Return [x, y] of the center of cell containing provided text 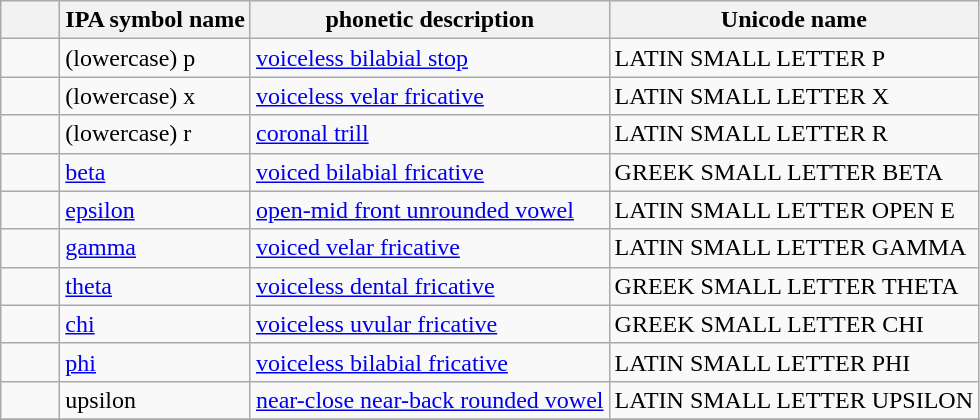
voiceless dental fricative [430, 286]
voiced velar fricative [430, 248]
LATIN SMALL LETTER X [794, 96]
phi [156, 362]
(lowercase) p [156, 58]
GREEK SMALL LETTER BETA [794, 172]
GREEK SMALL LETTER THETA [794, 286]
(lowercase) x [156, 96]
(lowercase) r [156, 134]
Unicode name [794, 20]
LATIN SMALL LETTER UPSILON [794, 400]
LATIN SMALL LETTER R [794, 134]
coronal trill [430, 134]
LATIN SMALL LETTER OPEN E [794, 210]
epsilon [156, 210]
theta [156, 286]
voiceless bilabial stop [430, 58]
open-mid front unrounded vowel [430, 210]
voiceless bilabial fricative [430, 362]
LATIN SMALL LETTER GAMMA [794, 248]
voiceless velar fricative [430, 96]
voiceless uvular fricative [430, 324]
upsilon [156, 400]
GREEK SMALL LETTER CHI [794, 324]
IPA symbol name [156, 20]
beta [156, 172]
voiced bilabial fricative [430, 172]
phonetic description [430, 20]
near-close near-back rounded vowel [430, 400]
gamma [156, 248]
LATIN SMALL LETTER P [794, 58]
LATIN SMALL LETTER PHI [794, 362]
chi [156, 324]
